Scan for the cell matching the given text and deliver its (x, y) coordinate at center. 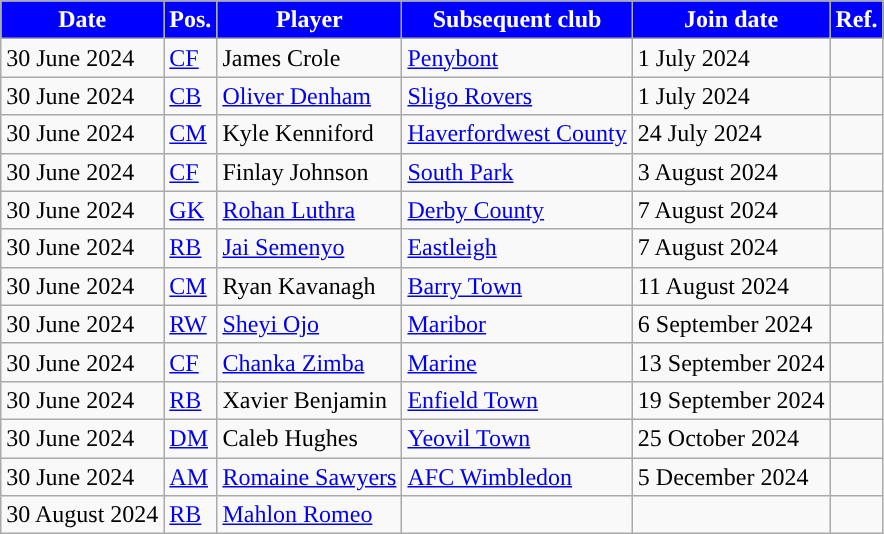
Oliver Denham (310, 96)
Sligo Rovers (517, 96)
30 August 2024 (82, 515)
RW (190, 324)
Finlay Johnson (310, 172)
AM (190, 477)
Ryan Kavanagh (310, 286)
South Park (517, 172)
Barry Town (517, 286)
Rohan Luthra (310, 210)
Player (310, 20)
19 September 2024 (731, 400)
Caleb Hughes (310, 438)
5 December 2024 (731, 477)
Chanka Zimba (310, 362)
Mahlon Romeo (310, 515)
Penybont (517, 58)
24 July 2024 (731, 134)
6 September 2024 (731, 324)
Enfield Town (517, 400)
3 August 2024 (731, 172)
Xavier Benjamin (310, 400)
Romaine Sawyers (310, 477)
CB (190, 96)
Haverfordwest County (517, 134)
Pos. (190, 20)
Maribor (517, 324)
James Crole (310, 58)
Eastleigh (517, 248)
AFC Wimbledon (517, 477)
13 September 2024 (731, 362)
Date (82, 20)
Derby County (517, 210)
Join date (731, 20)
GK (190, 210)
11 August 2024 (731, 286)
Ref. (856, 20)
Subsequent club (517, 20)
Jai Semenyo (310, 248)
Marine (517, 362)
Yeovil Town (517, 438)
25 October 2024 (731, 438)
Sheyi Ojo (310, 324)
Kyle Kenniford (310, 134)
DM (190, 438)
